Locate the cell with the specified text and output its (X, Y) center coordinate. 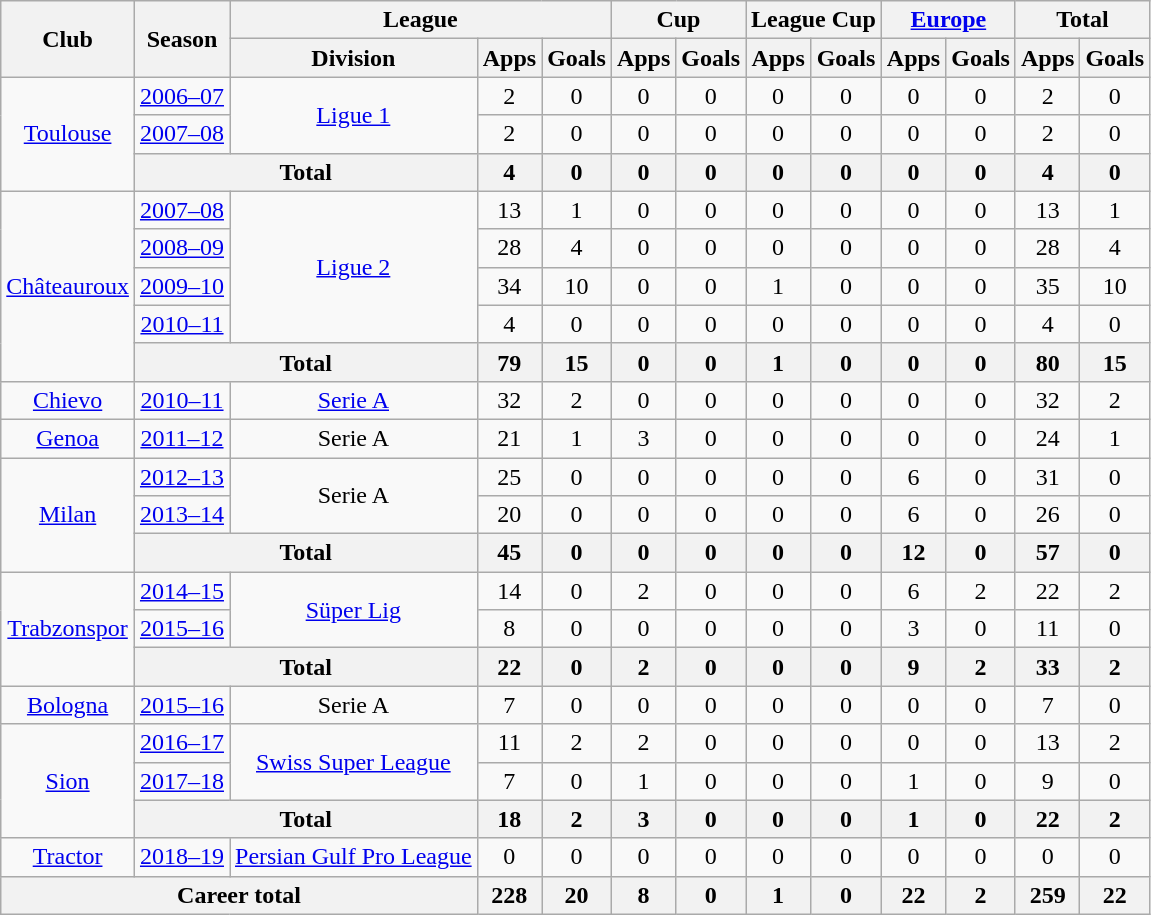
Sion (68, 781)
2014–15 (182, 591)
14 (509, 591)
26 (1047, 515)
Swiss Super League (354, 762)
57 (1047, 553)
Châteauroux (68, 286)
228 (509, 895)
Club (68, 39)
33 (1047, 667)
Milan (68, 515)
2009–10 (182, 286)
Division (354, 58)
Toulouse (68, 134)
League (421, 20)
2011–12 (182, 438)
Europe (948, 20)
Trabzonspor (68, 629)
Bologna (68, 705)
League Cup (814, 20)
Genoa (68, 438)
24 (1047, 438)
25 (509, 477)
Chievo (68, 400)
259 (1047, 895)
2008–09 (182, 248)
80 (1047, 362)
2006–07 (182, 96)
35 (1047, 286)
12 (913, 553)
2016–17 (182, 743)
Cup (678, 20)
18 (509, 819)
Ligue 1 (354, 115)
45 (509, 553)
2017–18 (182, 781)
2013–14 (182, 515)
Persian Gulf Pro League (354, 857)
2018–19 (182, 857)
Süper Lig (354, 610)
2012–13 (182, 477)
Tractor (68, 857)
Season (182, 39)
79 (509, 362)
34 (509, 286)
31 (1047, 477)
Ligue 2 (354, 267)
Career total (239, 895)
21 (509, 438)
